Return the (X, Y) coordinate for the center point of the cell that contains the specified text.  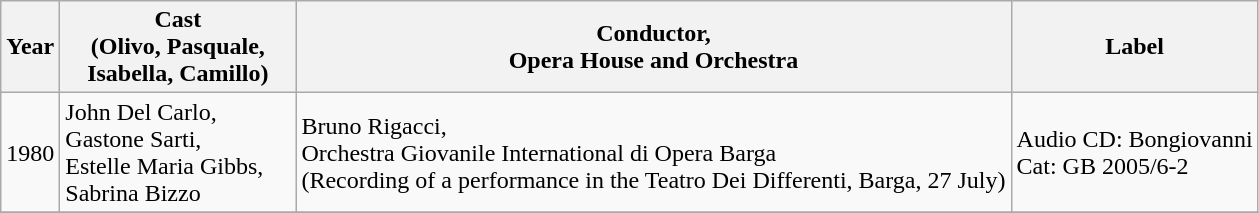
John Del Carlo,Gastone Sarti,Estelle Maria Gibbs,Sabrina Bizzo (178, 152)
Label (1134, 47)
Year (30, 47)
Conductor,Opera House and Orchestra (654, 47)
Cast (Olivo, Pasquale, Isabella, Camillo) (178, 47)
1980 (30, 152)
Bruno Rigacci,Orchestra Giovanile International di Opera Barga(Recording of a performance in the Teatro Dei Differenti, Barga, 27 July) (654, 152)
Audio CD: BongiovanniCat: GB 2005/6-2 (1134, 152)
